Search for the cell housing the specified text and yield its [x, y] center coordinate. 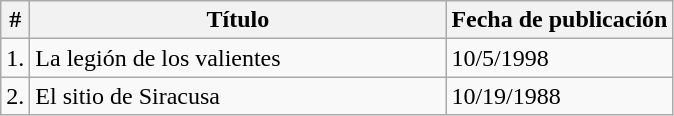
10/19/1988 [560, 96]
# [16, 20]
El sitio de Siracusa [238, 96]
Fecha de publicación [560, 20]
Título [238, 20]
1. [16, 58]
2. [16, 96]
La legión de los valientes [238, 58]
10/5/1998 [560, 58]
